Determine the [x, y] coordinate at the center of the cell enclosing the given text.  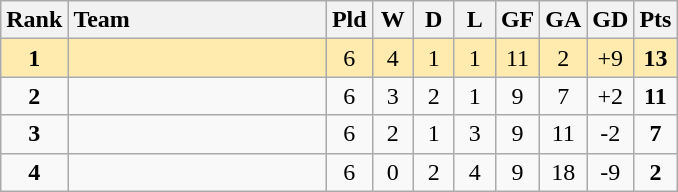
13 [656, 58]
Pld [349, 20]
Team [198, 20]
GD [610, 20]
GA [564, 20]
0 [392, 172]
18 [564, 172]
L [474, 20]
+2 [610, 96]
Pts [656, 20]
W [392, 20]
GF [517, 20]
-9 [610, 172]
Rank [34, 20]
D [434, 20]
+9 [610, 58]
-2 [610, 134]
